Identify which cell holds the provided text, then report its (x, y) central coordinate. 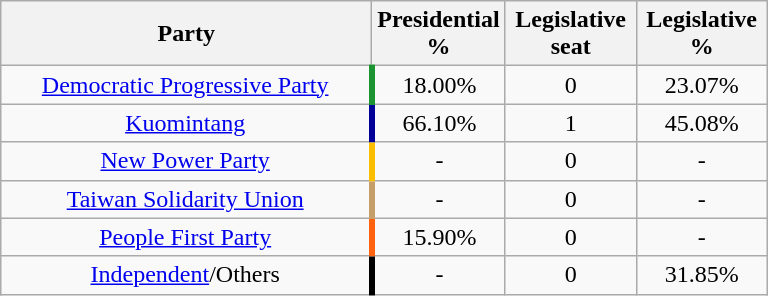
23.07% (702, 85)
66.10% (438, 123)
Party (186, 34)
Kuomintang (186, 123)
45.08% (702, 123)
15.90% (438, 237)
New Power Party (186, 161)
1 (570, 123)
Presidential % (438, 34)
Legislative % (702, 34)
Legislative seat (570, 34)
Independent/Others (186, 275)
18.00% (438, 85)
Democratic Progressive Party (186, 85)
Taiwan Solidarity Union (186, 199)
31.85% (702, 275)
People First Party (186, 237)
